Return [X, Y] of the center of cell containing provided text 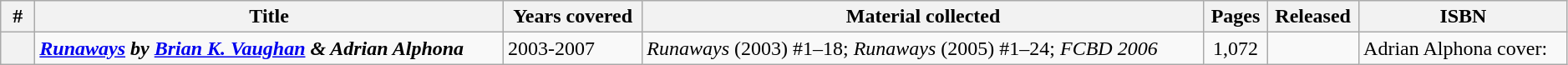
1,072 [1235, 48]
ISBN [1464, 17]
Years covered [572, 17]
Runaways (2003) #1–18; Runaways (2005) #1–24; FCBD 2006 [924, 48]
Material collected [924, 17]
Released [1313, 17]
2003-2007 [572, 48]
Pages [1235, 17]
Title [269, 17]
Adrian Alphona cover: [1464, 48]
Runaways by Brian K. Vaughan & Adrian Alphona [269, 48]
# [18, 17]
